Find where the given text appears and provide that cell's center as (x, y) coordinate. 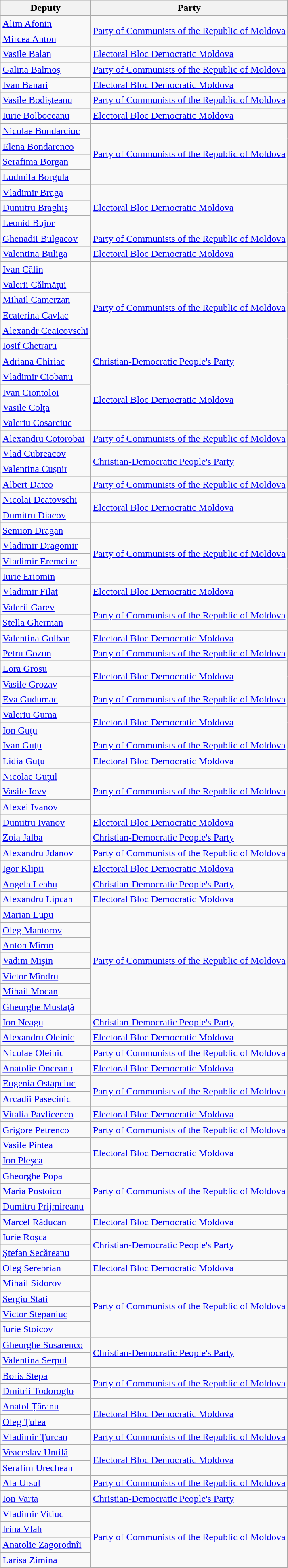
Iurie Roşca (46, 1237)
Alim Afonin (46, 23)
Valentina Cuşnir (46, 469)
Ghenadii Bulgacov (46, 239)
Valentina Golban (46, 638)
Mihail Mocan (46, 992)
Angela Leahu (46, 884)
Vasile Bodişteanu (46, 100)
Dmitrii Todoroglo (46, 1391)
Lora Grosu (46, 669)
Oleg Serebrian (46, 1268)
Boris Stepa (46, 1375)
Alexei Ivanov (46, 807)
Vladimir Ciobanu (46, 377)
Vladimir Filat (46, 592)
Ivan Ciontoloi (46, 392)
Zoia Jalba (46, 838)
Vasile Colţa (46, 407)
Dumitru Braghiş (46, 208)
Alexandru Lipcan (46, 899)
Mihail Camerzan (46, 300)
Ion Pleşca (46, 1160)
Victor Mîndru (46, 976)
Valeriu Cosarciuc (46, 423)
Sergiu Stati (46, 1299)
Marian Lupu (46, 914)
Serafim Urechean (46, 1468)
Ivan Banari (46, 85)
Dumitru Prijmireanu (46, 1207)
Ion Guţu (46, 730)
Petru Gozun (46, 653)
Serafima Borgan (46, 161)
Oleg Ţulea (46, 1421)
Arcadii Pasecinic (46, 1099)
Valeriu Guma (46, 715)
Maria Postoico (46, 1191)
Mihail Sidorov (46, 1283)
Vlad Cubreacov (46, 454)
Vasile Balan (46, 54)
Mircea Anton (46, 39)
Gheorghe Mustaţă (46, 1007)
Valerii Călmăţui (46, 285)
Valentina Buliga (46, 254)
Ala Ursul (46, 1483)
Vladimir Vitiuc (46, 1514)
Deputy (46, 8)
Eugenia Ostapciuc (46, 1084)
Alexandru Cotorobai (46, 438)
Nicolae Guţul (46, 776)
Vadim Mişin (46, 961)
Valentina Serpul (46, 1360)
Elena Bondarenco (46, 146)
Anton Miron (46, 945)
Ion Varta (46, 1499)
Ivan Călin (46, 269)
Party (189, 8)
Anatolie Zagorodnîi (46, 1545)
Ludmila Borgula (46, 177)
Gheorghe Susarenco (46, 1345)
Vladimir Eremciuc (46, 561)
Anatol Țăranu (46, 1406)
Vasile Pintea (46, 1145)
Leonid Bujor (46, 223)
Iurie Bolboceanu (46, 115)
Nicolai Deatovschi (46, 500)
Eva Gudumac (46, 700)
Vasile Grozav (46, 684)
Galina Balmoş (46, 69)
Larisa Zimina (46, 1560)
Ivan Guţu (46, 746)
Vladimir Dragomir (46, 546)
Alexandru Jdanov (46, 853)
Dumitru Ivanov (46, 822)
Veaceslav Untilă (46, 1453)
Gheorghe Popa (46, 1176)
Iosif Chetraru (46, 346)
Victor Stepaniuc (46, 1314)
Marcel Răducan (46, 1222)
Adriana Chiriac (46, 361)
Ion Neagu (46, 1022)
Alexandru Oleinic (46, 1038)
Oleg Mantorov (46, 930)
Vladimir Ţurcan (46, 1437)
Vasile Iovv (46, 792)
Igor Klipii (46, 868)
Anatolie Onceanu (46, 1068)
Iurie Eriomin (46, 576)
Dumitru Diacov (46, 515)
Vladimir Braga (46, 193)
Stella Gherman (46, 623)
Vitalia Pavlicenco (46, 1114)
Semion Dragan (46, 530)
Ştefan Secăreanu (46, 1253)
Nicolae Bondarciuc (46, 131)
Lidia Guţu (46, 761)
Nicolae Oleinic (46, 1053)
Irina Vlah (46, 1529)
Ecaterina Cavlac (46, 315)
Grigore Petrenco (46, 1130)
Albert Datco (46, 484)
Alexandr Ceaicovschi (46, 331)
Valerii Garev (46, 607)
Iurie Stoicov (46, 1329)
